Extract the (X, Y) coordinate from the center of the cell holding the provided text.  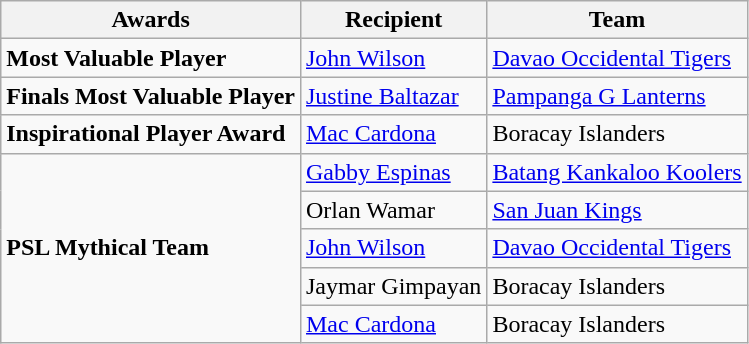
San Juan Kings (617, 210)
Gabby Espinas (393, 172)
Most Valuable Player (151, 58)
Jaymar Gimpayan (393, 286)
Inspirational Player Award (151, 134)
PSL Mythical Team (151, 248)
Team (617, 20)
Orlan Wamar (393, 210)
Finals Most Valuable Player (151, 96)
Pampanga G Lanterns (617, 96)
Recipient (393, 20)
Justine Baltazar (393, 96)
Awards (151, 20)
Batang Kankaloo Koolers (617, 172)
